Search for the cell housing the specified text and yield its (x, y) center coordinate. 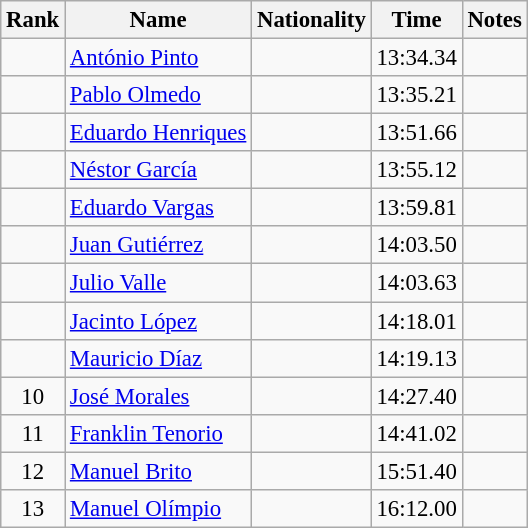
14:03.50 (416, 245)
14:03.63 (416, 283)
Manuel Olímpio (158, 509)
Nationality (312, 20)
Jacinto López (158, 321)
Mauricio Díaz (158, 358)
14:41.02 (416, 433)
12 (33, 471)
Name (158, 20)
15:51.40 (416, 471)
José Morales (158, 396)
Notes (494, 20)
16:12.00 (416, 509)
13:34.34 (416, 58)
Eduardo Vargas (158, 208)
13:35.21 (416, 95)
Rank (33, 20)
Juan Gutiérrez (158, 245)
13:59.81 (416, 208)
10 (33, 396)
11 (33, 433)
13 (33, 509)
Pablo Olmedo (158, 95)
14:27.40 (416, 396)
Eduardo Henriques (158, 133)
13:51.66 (416, 133)
António Pinto (158, 58)
14:18.01 (416, 321)
Manuel Brito (158, 471)
Franklin Tenorio (158, 433)
Julio Valle (158, 283)
Time (416, 20)
Néstor García (158, 170)
14:19.13 (416, 358)
13:55.12 (416, 170)
